Find where the given text appears and provide that cell's center as (x, y) coordinate. 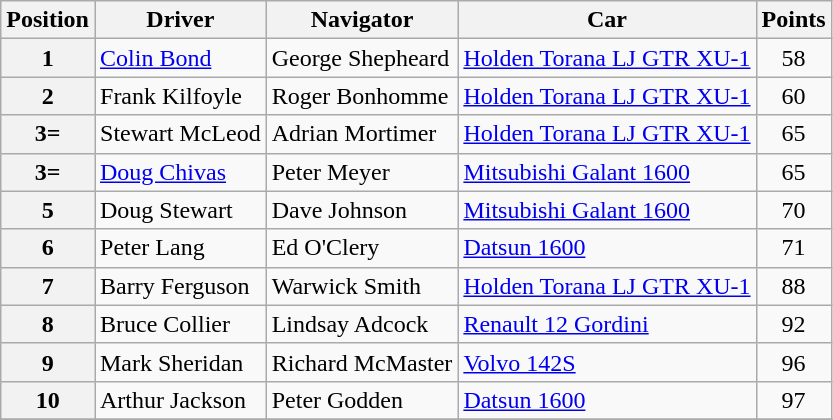
Colin Bond (180, 58)
Volvo 142S (607, 362)
Navigator (362, 20)
George Shepheard (362, 58)
71 (794, 248)
58 (794, 58)
Arthur Jackson (180, 400)
Adrian Mortimer (362, 134)
5 (48, 210)
Warwick Smith (362, 286)
Richard McMaster (362, 362)
Peter Godden (362, 400)
Barry Ferguson (180, 286)
Bruce Collier (180, 324)
88 (794, 286)
Mark Sheridan (180, 362)
Peter Meyer (362, 172)
Position (48, 20)
97 (794, 400)
Doug Chivas (180, 172)
7 (48, 286)
9 (48, 362)
Stewart McLeod (180, 134)
1 (48, 58)
60 (794, 96)
70 (794, 210)
Frank Kilfoyle (180, 96)
10 (48, 400)
Car (607, 20)
2 (48, 96)
96 (794, 362)
Driver (180, 20)
Renault 12 Gordini (607, 324)
8 (48, 324)
6 (48, 248)
Dave Johnson (362, 210)
Roger Bonhomme (362, 96)
92 (794, 324)
Ed O'Clery (362, 248)
Lindsay Adcock (362, 324)
Points (794, 20)
Doug Stewart (180, 210)
Peter Lang (180, 248)
